Capture the cell that displays the provided text and extract its [x, y] central coordinate. 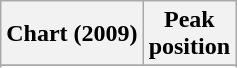
Chart (2009) [72, 34]
Peak position [189, 34]
